Provide the [X, Y] coordinate of the cell's center where the given text is located.  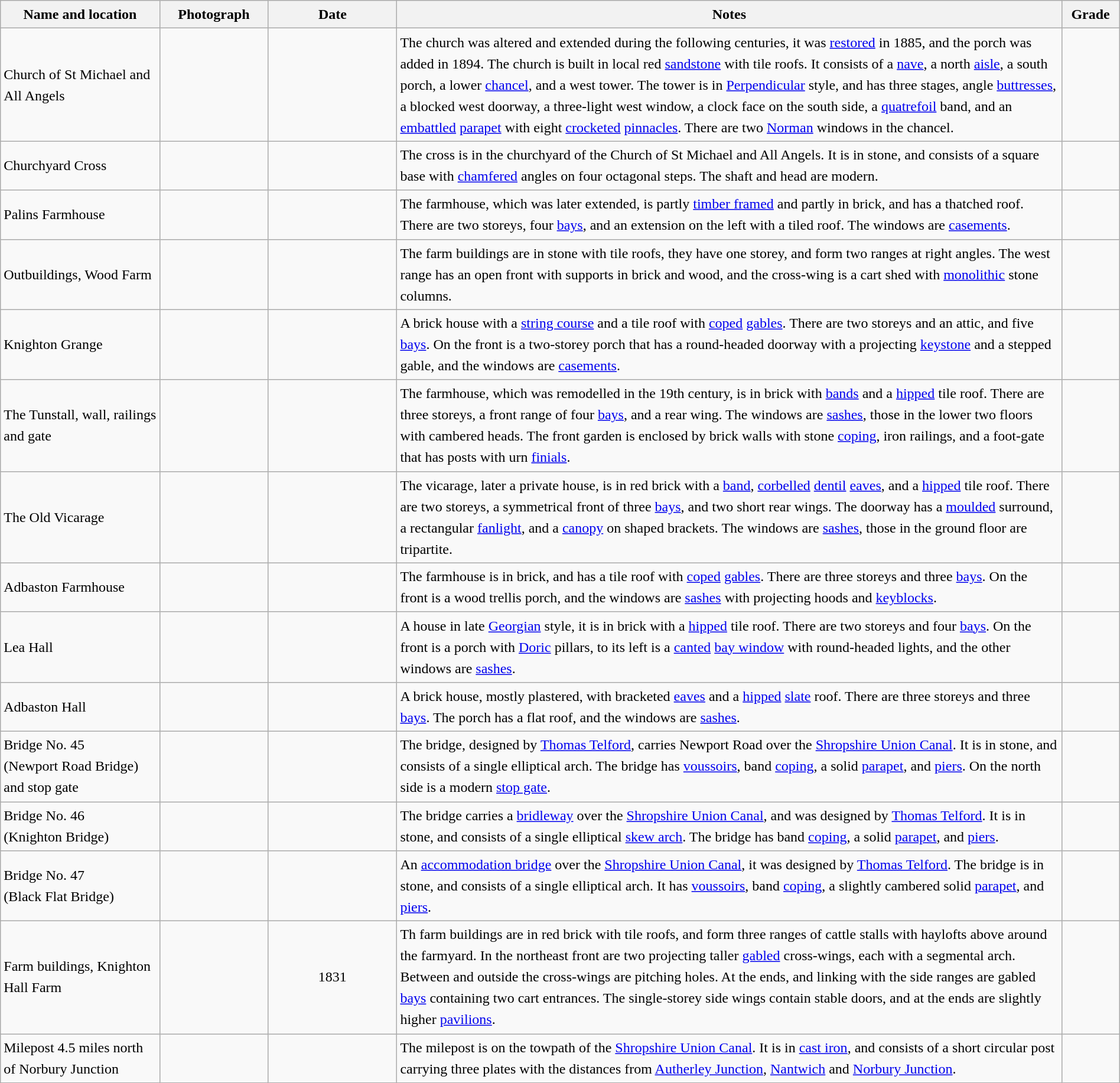
The Old Vicarage [80, 517]
Date [333, 14]
Bridge No. 47(Black Flat Bridge) [80, 886]
Outbuildings, Wood Farm [80, 274]
Name and location [80, 14]
Church of St Michael and All Angels [80, 85]
Bridge No. 45(Newport Road Bridge) and stop gate [80, 766]
Lea Hall [80, 647]
Adbaston Farmhouse [80, 587]
The Tunstall, wall, railings and gate [80, 425]
Photograph [214, 14]
Palins Farmhouse [80, 215]
Notes [729, 14]
Knighton Grange [80, 345]
Adbaston Hall [80, 706]
Farm buildings, Knighton Hall Farm [80, 978]
Churchyard Cross [80, 165]
Bridge No. 46(Knighton Bridge) [80, 827]
1831 [333, 978]
Grade [1090, 14]
Milepost 4.5 miles north of Norbury Junction [80, 1058]
